For the text-containing cell, return its midpoint in (X, Y) coordinate format. 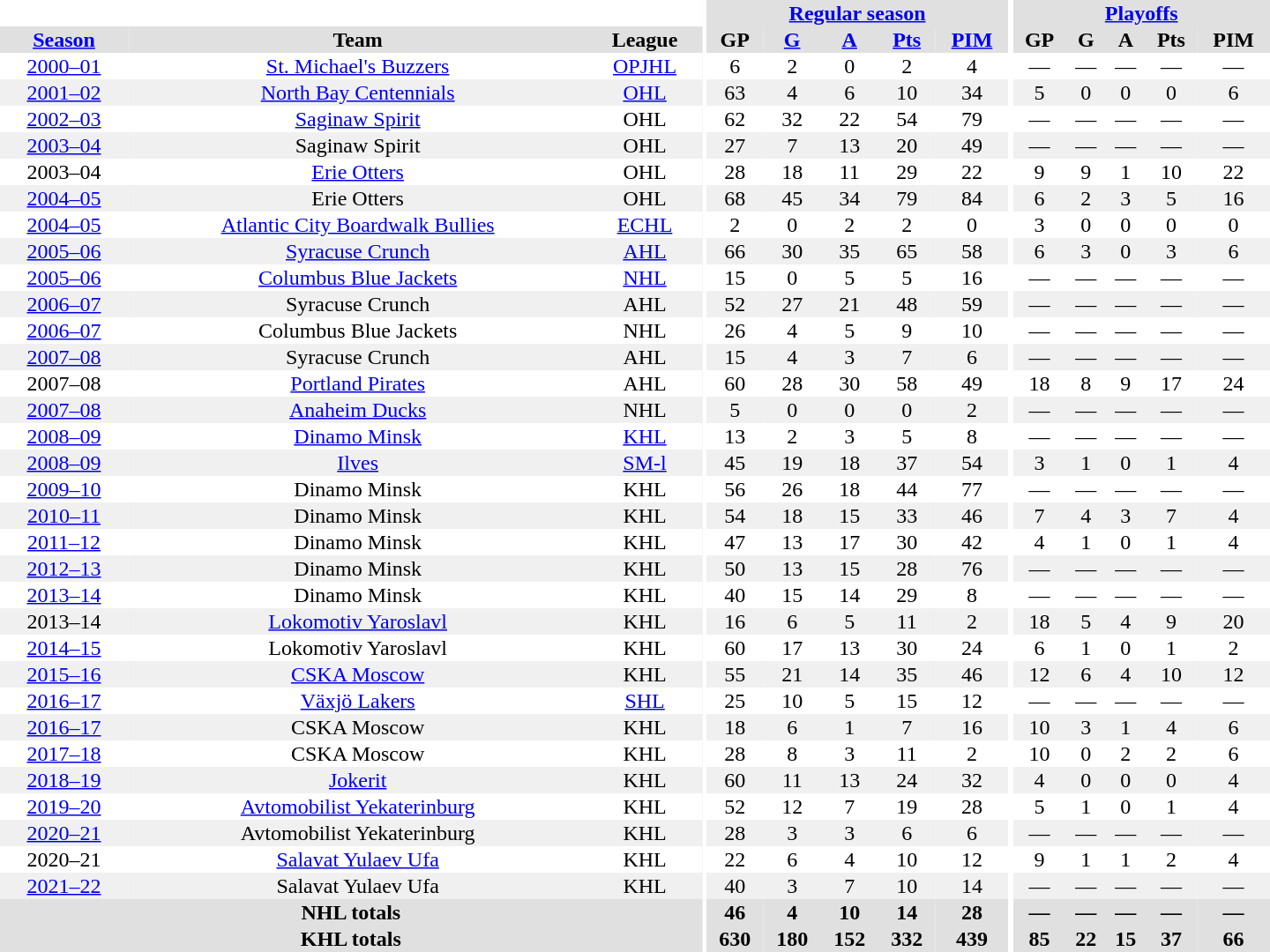
League (644, 40)
Portland Pirates (358, 383)
85 (1039, 939)
47 (736, 542)
Växjö Lakers (358, 701)
Playoffs (1141, 13)
2010–11 (63, 516)
St. Michael's Buzzers (358, 66)
152 (850, 939)
Ilves (358, 463)
439 (972, 939)
62 (736, 119)
55 (736, 674)
2001–02 (63, 93)
2015–16 (63, 674)
Anaheim Ducks (358, 410)
2018–19 (63, 780)
63 (736, 93)
2019–20 (63, 807)
33 (907, 516)
Regular season (857, 13)
2011–12 (63, 542)
65 (907, 251)
180 (792, 939)
Team (358, 40)
2021–22 (63, 886)
50 (736, 569)
68 (736, 198)
Jokerit (358, 780)
25 (736, 701)
42 (972, 542)
2017–18 (63, 754)
48 (907, 304)
76 (972, 569)
59 (972, 304)
2002–03 (63, 119)
44 (907, 489)
2009–10 (63, 489)
NHL totals (351, 912)
Atlantic City Boardwalk Bullies (358, 225)
North Bay Centennials (358, 93)
2012–13 (63, 569)
ECHL (644, 225)
2014–15 (63, 648)
SM-l (644, 463)
2000–01 (63, 66)
56 (736, 489)
OPJHL (644, 66)
332 (907, 939)
KHL totals (351, 939)
Season (63, 40)
84 (972, 198)
SHL (644, 701)
77 (972, 489)
630 (736, 939)
